Output the [X, Y] coordinate of the center of the cell containing the given text.  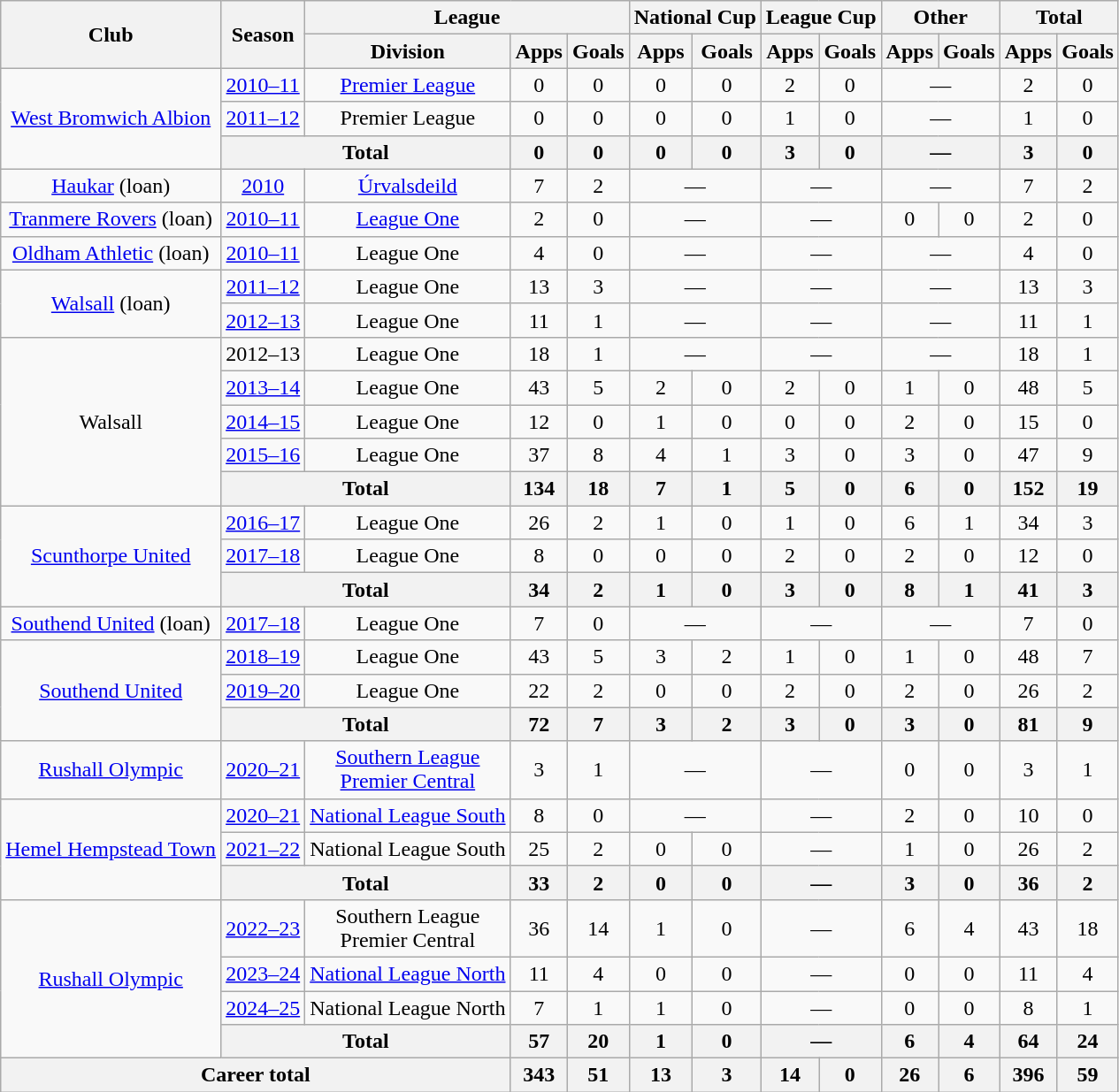
15 [1028, 422]
24 [1088, 1042]
51 [598, 1075]
Oldham Athletic (loan) [111, 253]
Scunthorpe United [111, 556]
Haukar (loan) [111, 186]
20 [598, 1042]
59 [1088, 1075]
22 [539, 691]
Other [940, 18]
Walsall (loan) [111, 303]
2022–23 [264, 928]
Tranmere Rovers (loan) [111, 219]
2023–24 [264, 974]
Division [408, 51]
81 [1028, 724]
2013–14 [264, 387]
National Cup [695, 18]
West Bromwich Albion [111, 118]
2014–15 [264, 422]
33 [539, 882]
152 [1028, 489]
Club [111, 34]
396 [1028, 1075]
64 [1028, 1042]
Career total [256, 1075]
2024–25 [264, 1007]
343 [539, 1075]
Úrvalsdeild [408, 186]
2016–17 [264, 523]
2015–16 [264, 455]
2019–20 [264, 691]
41 [1028, 590]
57 [539, 1042]
Southend United [111, 691]
72 [539, 724]
134 [539, 489]
Walsall [111, 421]
2021–22 [264, 849]
2010 [264, 186]
League [467, 18]
Season [264, 34]
Southend United (loan) [111, 623]
47 [1028, 455]
19 [1088, 489]
25 [539, 849]
Hemel Hempstead Town [111, 849]
37 [539, 455]
10 [1028, 815]
League Cup [821, 18]
2018–19 [264, 657]
